Scan for the cell matching the given text and deliver its (X, Y) coordinate at center. 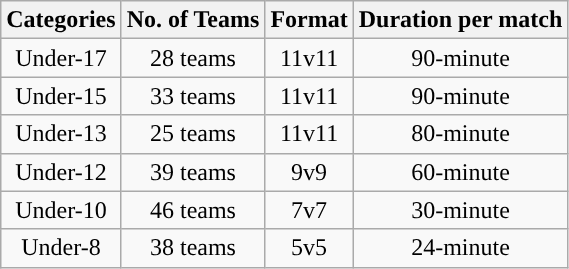
9v9 (309, 172)
46 teams (193, 210)
Duration per match (460, 20)
Under-13 (61, 134)
7v7 (309, 210)
5v5 (309, 248)
60-minute (460, 172)
28 teams (193, 58)
Format (309, 20)
39 teams (193, 172)
Under-12 (61, 172)
Under-15 (61, 96)
38 teams (193, 248)
Under-10 (61, 210)
Categories (61, 20)
Under-8 (61, 248)
80-minute (460, 134)
25 teams (193, 134)
24-minute (460, 248)
33 teams (193, 96)
30-minute (460, 210)
No. of Teams (193, 20)
Under-17 (61, 58)
